For the text-containing cell, return its midpoint in [X, Y] coordinate format. 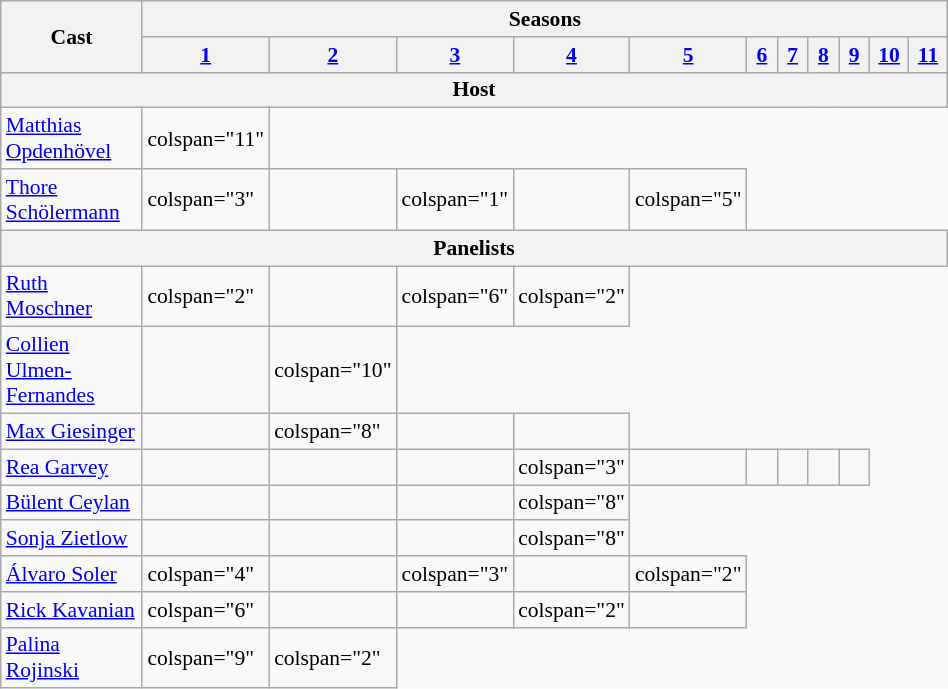
colspan="10" [332, 370]
Max Giesinger [72, 432]
Rea Garvey [72, 467]
Palina Rojinski [72, 658]
5 [688, 55]
2 [332, 55]
10 [888, 55]
Cast [72, 36]
Rick Kavanian [72, 610]
8 [824, 55]
7 [792, 55]
Thore Schölermann [72, 200]
colspan="9" [206, 658]
colspan="4" [206, 574]
4 [572, 55]
9 [854, 55]
1 [206, 55]
Sonja Zietlow [72, 539]
colspan="1" [456, 200]
Collien Ulmen-Fernandes [72, 370]
Panelists [474, 248]
Álvaro Soler [72, 574]
3 [456, 55]
Host [474, 90]
colspan="11" [206, 138]
6 [762, 55]
Ruth Moschner [72, 296]
Seasons [544, 19]
Bülent Ceylan [72, 503]
11 [928, 55]
colspan="5" [688, 200]
Matthias Opdenhövel [72, 138]
